Return [x, y] of the center of cell containing provided text 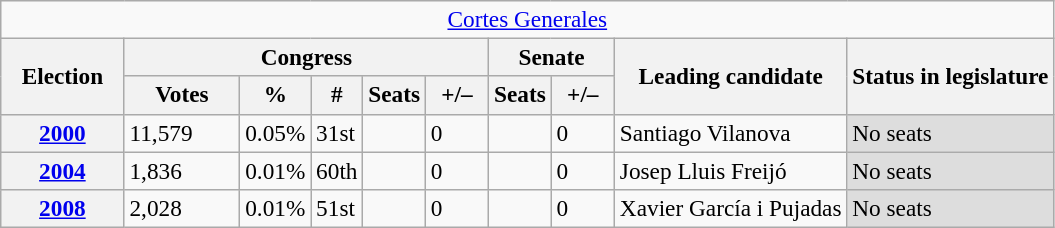
2,028 [182, 208]
Congress [306, 57]
Senate [552, 57]
11,579 [182, 133]
2000 [62, 133]
Santiago Vilanova [730, 133]
0.05% [276, 133]
2004 [62, 170]
1,836 [182, 170]
2008 [62, 208]
51st [337, 208]
Votes [182, 95]
31st [337, 133]
60th [337, 170]
% [276, 95]
Status in legislature [950, 76]
Election [62, 76]
Josep Lluis Freijó [730, 170]
Leading candidate [730, 76]
Xavier García i Pujadas [730, 208]
Cortes Generales [528, 19]
# [337, 95]
